For the text-containing cell, return its midpoint in [X, Y] coordinate format. 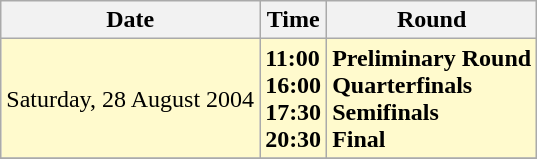
Date [130, 20]
Preliminary RoundQuarterfinalsSemifinalsFinal [432, 98]
Round [432, 20]
11:0016:0017:3020:30 [294, 98]
Time [294, 20]
Saturday, 28 August 2004 [130, 98]
